Scan for the cell matching the given text and deliver its [x, y] coordinate at center. 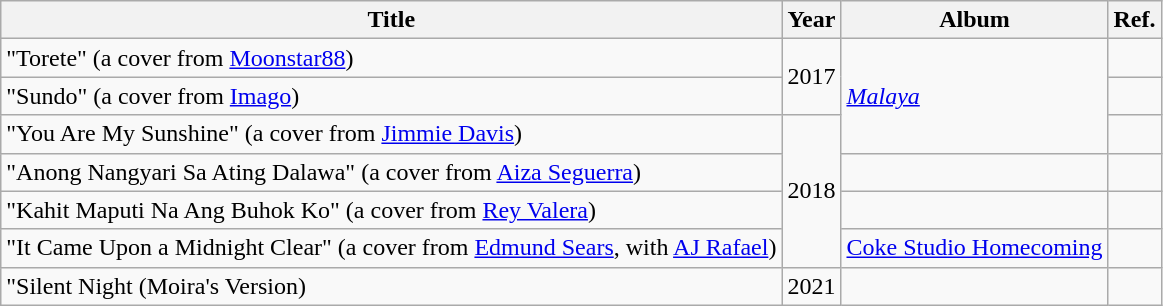
2017 [812, 77]
"Kahit Maputi Na Ang Buhok Ko" (a cover from Rey Valera) [392, 210]
Malaya [974, 96]
"You Are My Sunshine" (a cover from Jimmie Davis) [392, 134]
Ref. [1134, 20]
Year [812, 20]
2018 [812, 191]
"Anong Nangyari Sa Ating Dalawa" (a cover from Aiza Seguerra) [392, 172]
Title [392, 20]
"Silent Night (Moira's Version) [392, 286]
2021 [812, 286]
"Sundo" (a cover from Imago) [392, 96]
Album [974, 20]
"Torete" (a cover from Moonstar88) [392, 58]
"It Came Upon a Midnight Clear" (a cover from Edmund Sears, with AJ Rafael) [392, 248]
Coke Studio Homecoming [974, 248]
